Locate the cell with the specified text and output its [x, y] center coordinate. 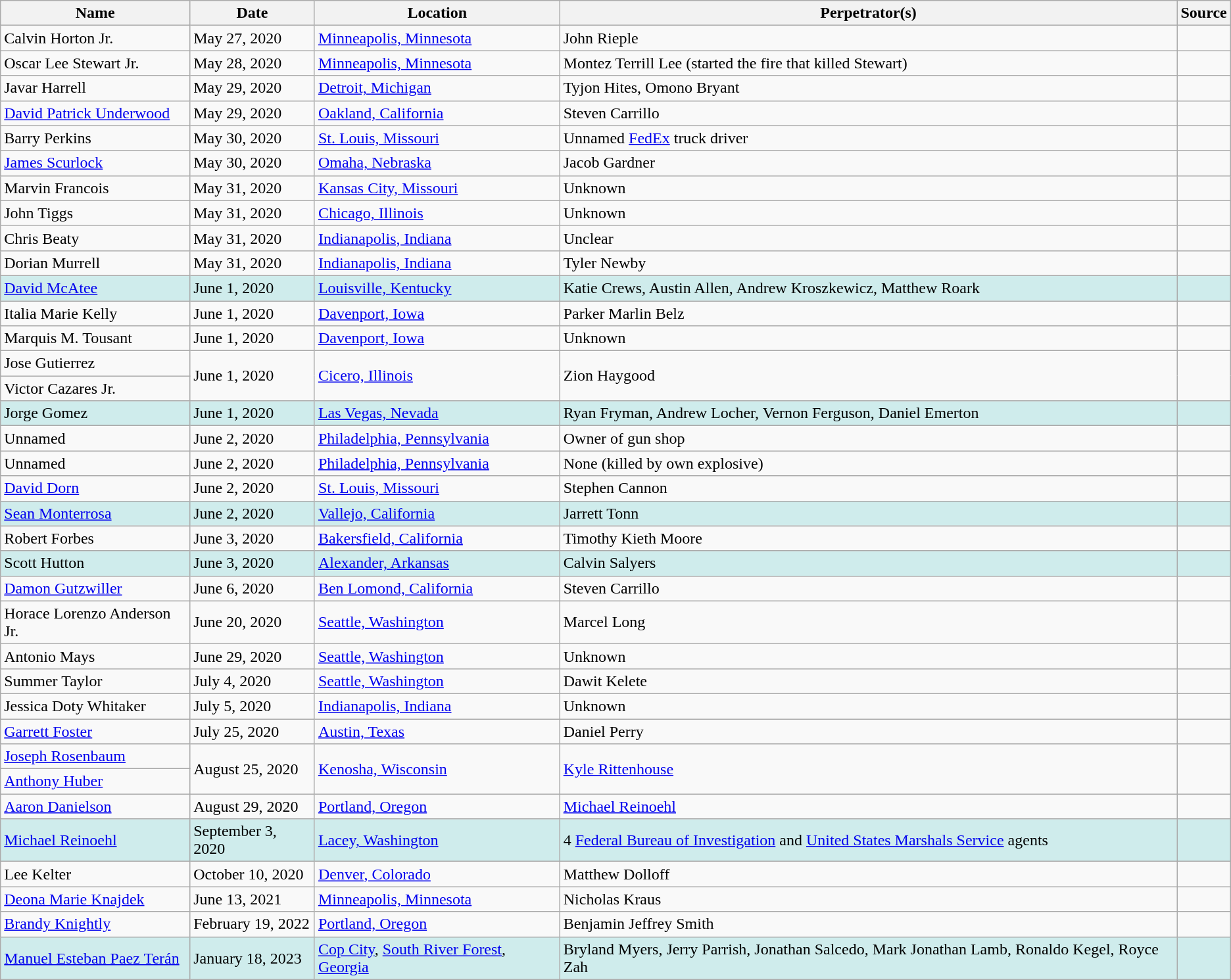
Location [437, 13]
Aaron Danielson [95, 806]
Tyler Newby [868, 263]
Marvin Francois [95, 188]
Detroit, Michigan [437, 88]
Perpetrator(s) [868, 13]
Chicago, Illinois [437, 213]
August 25, 2020 [253, 769]
August 29, 2020 [253, 806]
Jose Gutierrez [95, 363]
Austin, Texas [437, 732]
Katie Crews, Austin Allen, Andrew Kroszkewicz, Matthew Roark [868, 288]
David McAtee [95, 288]
Kenosha, Wisconsin [437, 769]
Scott Hutton [95, 563]
July 25, 2020 [253, 732]
Damon Gutzwiller [95, 588]
David Dorn [95, 488]
June 13, 2021 [253, 899]
February 19, 2022 [253, 924]
July 5, 2020 [253, 706]
Bakersfield, California [437, 538]
Marcel Long [868, 622]
Louisville, Kentucky [437, 288]
David Patrick Underwood [95, 113]
Marquis M. Tousant [95, 338]
Source [1203, 13]
May 28, 2020 [253, 63]
Ryan Fryman, Andrew Locher, Vernon Ferguson, Daniel Emerton [868, 413]
Antonio Mays [95, 656]
Garrett Foster [95, 732]
Dorian Murrell [95, 263]
Nicholas Kraus [868, 899]
Robert Forbes [95, 538]
Cicero, Illinois [437, 376]
Matthew Dolloff [868, 874]
Montez Terrill Lee (started the fire that killed Stewart) [868, 63]
Ben Lomond, California [437, 588]
Deona Marie Knajdek [95, 899]
Calvin Horton Jr. [95, 38]
May 27, 2020 [253, 38]
Benjamin Jeffrey Smith [868, 924]
Lacey, Washington [437, 840]
Victor Cazares Jr. [95, 388]
Oscar Lee Stewart Jr. [95, 63]
Tyjon Hites, Omono Bryant [868, 88]
Denver, Colorado [437, 874]
Jessica Doty Whitaker [95, 706]
Kyle Rittenhouse [868, 769]
Alexander, Arkansas [437, 563]
Javar Harrell [95, 88]
Jarrett Tonn [868, 513]
Barry Perkins [95, 138]
Unclear [868, 238]
John Tiggs [95, 213]
Oakland, California [437, 113]
Vallejo, California [437, 513]
Omaha, Nebraska [437, 163]
Chris Beaty [95, 238]
Dawit Kelete [868, 681]
None (killed by own explosive) [868, 463]
Jacob Gardner [868, 163]
Parker Marlin Belz [868, 314]
July 4, 2020 [253, 681]
Jorge Gomez [95, 413]
Kansas City, Missouri [437, 188]
October 10, 2020 [253, 874]
Joseph Rosenbaum [95, 757]
4 Federal Bureau of Investigation and United States Marshals Service agents [868, 840]
Manuel Esteban Paez Terán [95, 958]
Daniel Perry [868, 732]
September 3, 2020 [253, 840]
Lee Kelter [95, 874]
Horace Lorenzo Anderson Jr. [95, 622]
Italia Marie Kelly [95, 314]
John Rieple [868, 38]
June 29, 2020 [253, 656]
Owner of gun shop [868, 438]
January 18, 2023 [253, 958]
Stephen Cannon [868, 488]
Timothy Kieth Moore [868, 538]
Unnamed FedEx truck driver [868, 138]
June 20, 2020 [253, 622]
June 6, 2020 [253, 588]
Anthony Huber [95, 782]
Name [95, 13]
Summer Taylor [95, 681]
Brandy Knightly [95, 924]
Bryland Myers, Jerry Parrish, Jonathan Salcedo, Mark Jonathan Lamb, Ronaldo Kegel, Royce Zah [868, 958]
Cop City, South River Forest, Georgia [437, 958]
Calvin Salyers [868, 563]
Zion Haygood [868, 376]
Sean Monterrosa [95, 513]
Date [253, 13]
Las Vegas, Nevada [437, 413]
James Scurlock [95, 163]
